Return (X, Y) of the center of cell containing provided text 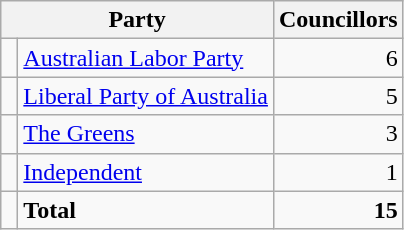
The Greens (146, 134)
6 (338, 58)
15 (338, 210)
1 (338, 172)
Total (146, 210)
5 (338, 96)
Independent (146, 172)
Party (138, 20)
Councillors (338, 20)
Australian Labor Party (146, 58)
Liberal Party of Australia (146, 96)
3 (338, 134)
